Extract the (X, Y) coordinate from the center of the cell holding the provided text.  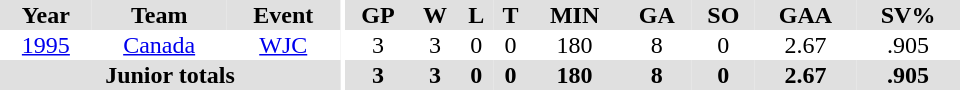
SO (724, 15)
WJC (284, 45)
Event (284, 15)
Junior totals (170, 75)
GAA (806, 15)
GP (378, 15)
GA (657, 15)
SV% (908, 15)
Team (160, 15)
W (436, 15)
1995 (46, 45)
T (510, 15)
Canada (160, 45)
Year (46, 15)
L (476, 15)
MIN (575, 15)
